From the cell containing the given text, extract its center point as [X, Y] coordinate. 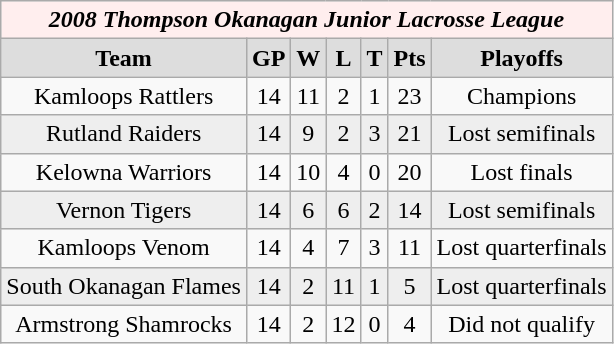
Team [124, 58]
7 [344, 248]
21 [410, 134]
GP [268, 58]
Armstrong Shamrocks [124, 324]
Playoffs [522, 58]
Kamloops Venom [124, 248]
10 [308, 172]
T [374, 58]
Did not qualify [522, 324]
5 [410, 286]
2008 Thompson Okanagan Junior Lacrosse League [306, 20]
Rutland Raiders [124, 134]
20 [410, 172]
9 [308, 134]
12 [344, 324]
L [344, 58]
Kelowna Warriors [124, 172]
Pts [410, 58]
W [308, 58]
Kamloops Rattlers [124, 96]
23 [410, 96]
Lost finals [522, 172]
South Okanagan Flames [124, 286]
Champions [522, 96]
Vernon Tigers [124, 210]
